Return (x, y) of the center of cell containing provided text 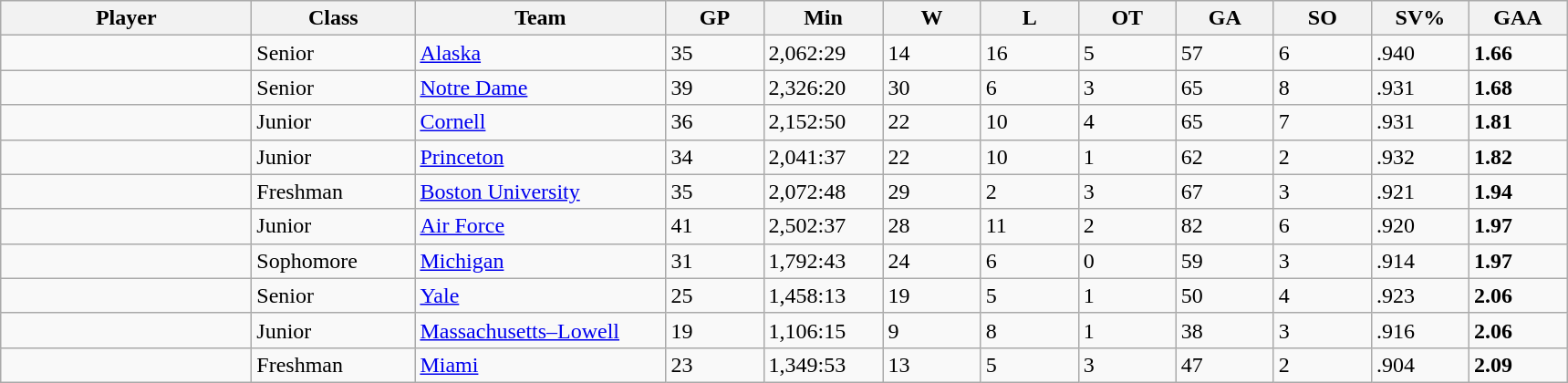
2.09 (1518, 365)
1.81 (1518, 122)
Boston University (540, 191)
.920 (1419, 226)
1.82 (1518, 157)
23 (715, 365)
GP (715, 18)
25 (715, 295)
SV% (1419, 18)
82 (1224, 226)
Michigan (540, 261)
1.68 (1518, 88)
Cornell (540, 122)
Miami (540, 365)
34 (715, 157)
2,502:37 (823, 226)
24 (932, 261)
Team (540, 18)
1,106:15 (823, 330)
1,458:13 (823, 295)
.932 (1419, 157)
OT (1127, 18)
GAA (1518, 18)
GA (1224, 18)
Sophomore (334, 261)
39 (715, 88)
11 (1029, 226)
38 (1224, 330)
Princeton (540, 157)
0 (1127, 261)
1,792:43 (823, 261)
.916 (1419, 330)
L (1029, 18)
Air Force (540, 226)
Yale (540, 295)
Class (334, 18)
Min (823, 18)
.921 (1419, 191)
.923 (1419, 295)
W (932, 18)
7 (1323, 122)
59 (1224, 261)
31 (715, 261)
57 (1224, 53)
.914 (1419, 261)
SO (1323, 18)
2,062:29 (823, 53)
41 (715, 226)
Player (126, 18)
2,152:50 (823, 122)
1.66 (1518, 53)
14 (932, 53)
1,349:53 (823, 365)
.940 (1419, 53)
36 (715, 122)
2,041:37 (823, 157)
.904 (1419, 365)
67 (1224, 191)
1.94 (1518, 191)
2,326:20 (823, 88)
30 (932, 88)
50 (1224, 295)
9 (932, 330)
2,072:48 (823, 191)
29 (932, 191)
28 (932, 226)
Notre Dame (540, 88)
62 (1224, 157)
Alaska (540, 53)
47 (1224, 365)
Massachusetts–Lowell (540, 330)
16 (1029, 53)
13 (932, 365)
